Pinpoint the cell where the given text exists, returning its (X, Y) midpoint coordinate. 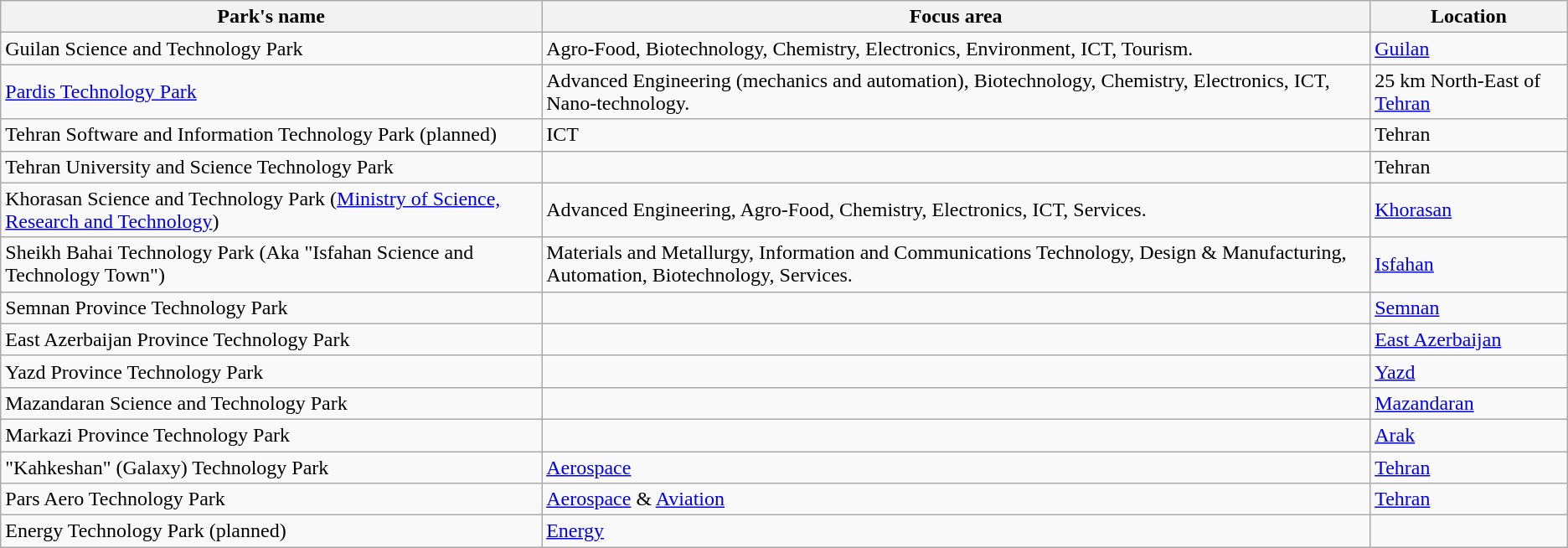
Khorasan (1469, 209)
Mazandaran (1469, 403)
East Azerbaijan (1469, 339)
Materials and Metallurgy, Information and Communications Technology, Design & Manufacturing, Automation, Biotechnology, Services. (957, 265)
Semnan Province Technology Park (271, 308)
Khorasan Science and Technology Park (Ministry of Science, Research and Technology) (271, 209)
Park's name (271, 17)
Semnan (1469, 308)
Guilan Science and Technology Park (271, 49)
Guilan (1469, 49)
Pardis Technology Park (271, 92)
Energy (957, 531)
East Azerbaijan Province Technology Park (271, 339)
Pars Aero Technology Park (271, 499)
Markazi Province Technology Park (271, 435)
ICT (957, 135)
Focus area (957, 17)
Aerospace & Aviation (957, 499)
Advanced Engineering (mechanics and automation), Biotechnology, Chemistry, Electronics, ICT, Nano-technology. (957, 92)
Arak (1469, 435)
Advanced Engineering, Agro-Food, Chemistry, Electronics, ICT, Services. (957, 209)
Isfahan (1469, 265)
Aerospace (957, 467)
Agro-Food, Biotechnology, Chemistry, Electronics, Environment, ICT, Tourism. (957, 49)
"Kahkeshan" (Galaxy) Technology Park (271, 467)
Tehran University and Science Technology Park (271, 167)
Location (1469, 17)
Yazd (1469, 371)
25 km North-East of Tehran (1469, 92)
Energy Technology Park (planned) (271, 531)
Mazandaran Science and Technology Park (271, 403)
Tehran Software and Information Technology Park (planned) (271, 135)
Sheikh Bahai Technology Park (Aka "Isfahan Science and Technology Town") (271, 265)
Yazd Province Technology Park (271, 371)
